For the text-containing cell, return its midpoint in (X, Y) coordinate format. 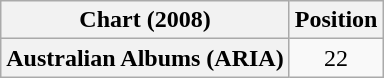
22 (336, 58)
Australian Albums (ARIA) (145, 58)
Position (336, 20)
Chart (2008) (145, 20)
